Return [x, y] of the center of cell containing provided text 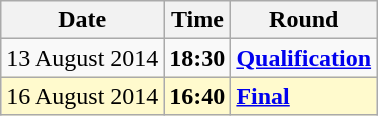
13 August 2014 [82, 58]
Qualification [304, 58]
Final [304, 96]
18:30 [198, 58]
16 August 2014 [82, 96]
Time [198, 20]
16:40 [198, 96]
Date [82, 20]
Round [304, 20]
